Locate the cell with the specified text and output its [X, Y] center coordinate. 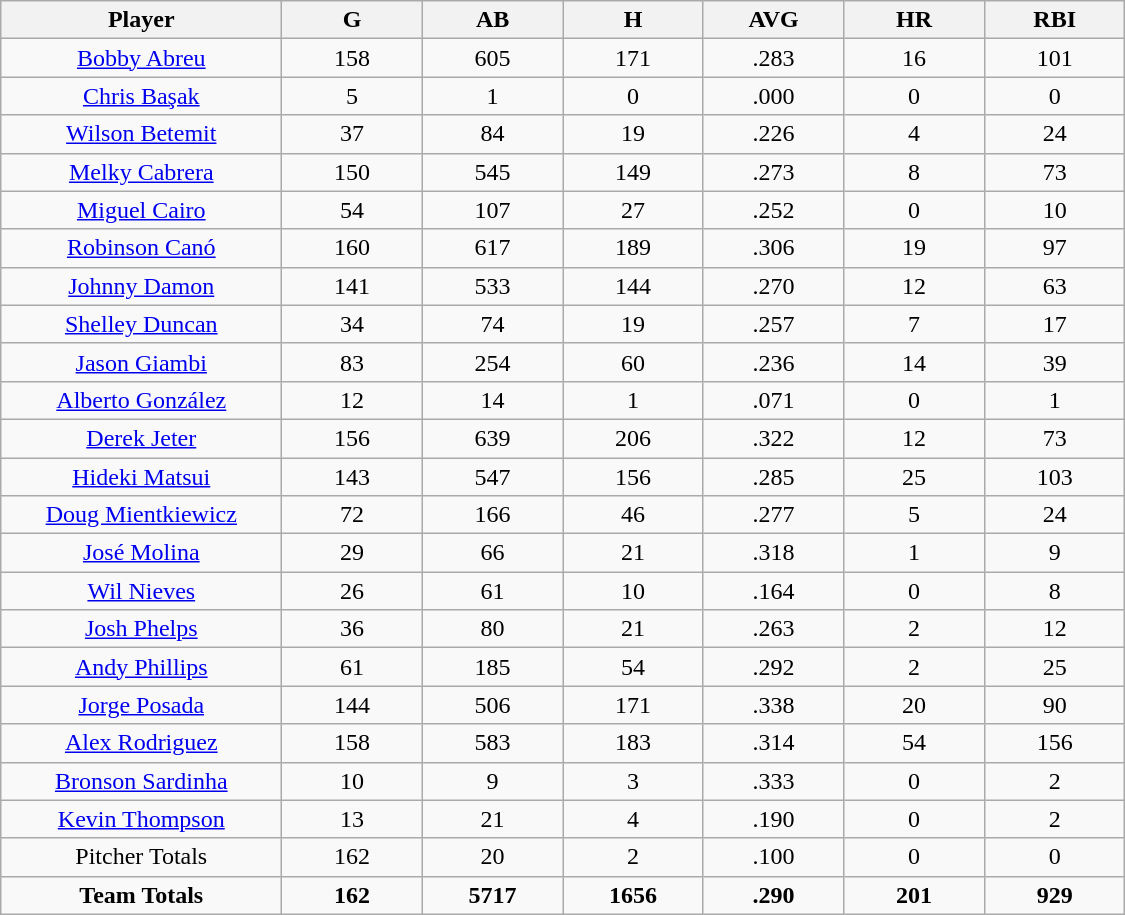
RBI [1054, 20]
Derek Jeter [142, 438]
G [352, 20]
AVG [774, 20]
.190 [774, 819]
José Molina [142, 553]
Shelley Duncan [142, 324]
80 [492, 629]
107 [492, 210]
533 [492, 286]
605 [492, 58]
149 [634, 172]
.100 [774, 857]
150 [352, 172]
39 [1054, 362]
97 [1054, 248]
34 [352, 324]
.257 [774, 324]
HR [914, 20]
206 [634, 438]
Jason Giambi [142, 362]
183 [634, 743]
.071 [774, 400]
74 [492, 324]
Bobby Abreu [142, 58]
143 [352, 477]
AB [492, 20]
Melky Cabrera [142, 172]
254 [492, 362]
160 [352, 248]
547 [492, 477]
.270 [774, 286]
.338 [774, 705]
Alberto González [142, 400]
Team Totals [142, 895]
.290 [774, 895]
.263 [774, 629]
H [634, 20]
189 [634, 248]
Josh Phelps [142, 629]
.314 [774, 743]
5717 [492, 895]
Johnny Damon [142, 286]
Player [142, 20]
83 [352, 362]
.306 [774, 248]
.164 [774, 591]
Pitcher Totals [142, 857]
583 [492, 743]
.283 [774, 58]
545 [492, 172]
.226 [774, 134]
17 [1054, 324]
.277 [774, 515]
617 [492, 248]
101 [1054, 58]
Bronson Sardinha [142, 781]
506 [492, 705]
.252 [774, 210]
639 [492, 438]
37 [352, 134]
63 [1054, 286]
Doug Mientkiewicz [142, 515]
201 [914, 895]
Hideki Matsui [142, 477]
929 [1054, 895]
166 [492, 515]
Chris Başak [142, 96]
.292 [774, 667]
Andy Phillips [142, 667]
Jorge Posada [142, 705]
.236 [774, 362]
7 [914, 324]
84 [492, 134]
36 [352, 629]
.322 [774, 438]
.273 [774, 172]
.318 [774, 553]
.285 [774, 477]
.333 [774, 781]
26 [352, 591]
185 [492, 667]
13 [352, 819]
3 [634, 781]
103 [1054, 477]
Wil Nieves [142, 591]
1656 [634, 895]
60 [634, 362]
29 [352, 553]
Kevin Thompson [142, 819]
141 [352, 286]
90 [1054, 705]
Miguel Cairo [142, 210]
16 [914, 58]
72 [352, 515]
Wilson Betemit [142, 134]
66 [492, 553]
46 [634, 515]
Robinson Canó [142, 248]
27 [634, 210]
.000 [774, 96]
Alex Rodriguez [142, 743]
